From the cell containing the given text, extract its center point as [X, Y] coordinate. 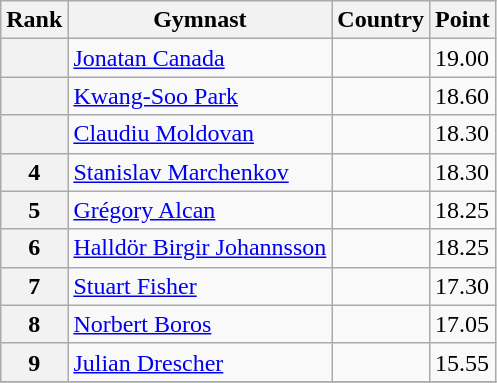
17.05 [463, 324]
Gymnast [200, 20]
Claudiu Moldovan [200, 134]
17.30 [463, 286]
Julian Drescher [200, 362]
Kwang-Soo Park [200, 96]
Point [463, 20]
4 [34, 172]
Rank [34, 20]
Halldör Birgir Johannsson [200, 248]
Grégory Alcan [200, 210]
15.55 [463, 362]
Jonatan Canada [200, 58]
8 [34, 324]
9 [34, 362]
19.00 [463, 58]
Stanislav Marchenkov [200, 172]
Norbert Boros [200, 324]
Country [381, 20]
6 [34, 248]
18.60 [463, 96]
5 [34, 210]
Stuart Fisher [200, 286]
7 [34, 286]
